Locate the cell with the specified text and output its (x, y) center coordinate. 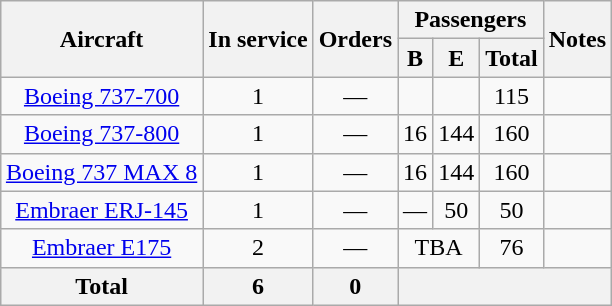
E (456, 58)
115 (512, 96)
Passengers (471, 20)
Boeing 737-800 (101, 134)
Boeing 737 MAX 8 (101, 172)
76 (512, 248)
Boeing 737-700 (101, 96)
Orders (355, 39)
Notes (577, 39)
0 (355, 286)
B (416, 58)
TBA (439, 248)
Aircraft (101, 39)
6 (258, 286)
Embraer ERJ-145 (101, 210)
2 (258, 248)
In service (258, 39)
Embraer E175 (101, 248)
